Extract the (X, Y) coordinate from the center of the cell holding the provided text.  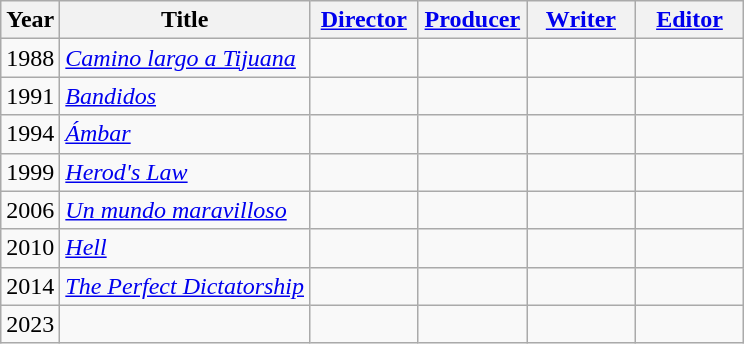
1999 (30, 172)
1988 (30, 58)
Bandidos (185, 96)
Hell (185, 248)
Un mundo maravilloso (185, 210)
Producer (472, 20)
Ámbar (185, 134)
Herod's Law (185, 172)
Writer (582, 20)
1991 (30, 96)
Camino largo a Tijuana (185, 58)
The Perfect Dictatorship (185, 286)
Editor (690, 20)
2023 (30, 324)
Title (185, 20)
1994 (30, 134)
2006 (30, 210)
Director (364, 20)
2010 (30, 248)
2014 (30, 286)
Year (30, 20)
